Detect which cell encompasses the target text, then output its (X, Y) center coordinate. 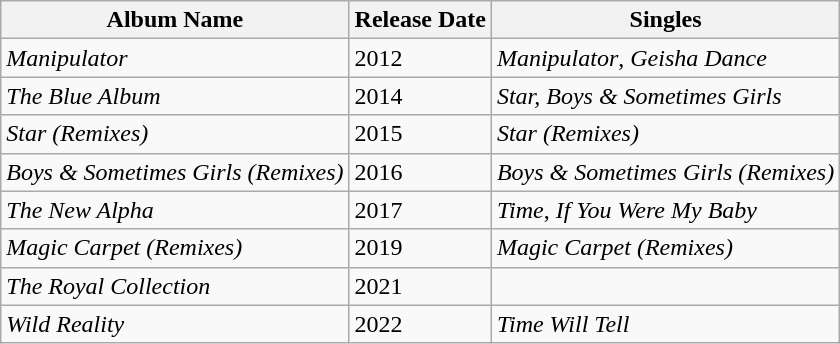
The Royal Collection (175, 286)
Manipulator, Geisha Dance (665, 58)
Time, If You Were My Baby (665, 210)
Wild Reality (175, 324)
2022 (420, 324)
2015 (420, 134)
2017 (420, 210)
The Blue Album (175, 96)
2014 (420, 96)
2016 (420, 172)
Release Date (420, 20)
Time Will Tell (665, 324)
2012 (420, 58)
Singles (665, 20)
Album Name (175, 20)
The New Alpha (175, 210)
2021 (420, 286)
Manipulator (175, 58)
2019 (420, 248)
Star, Boys & Sometimes Girls (665, 96)
